Locate the cell with the specified text and output its (x, y) center coordinate. 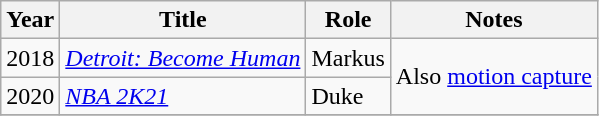
Markus (348, 58)
2020 (30, 96)
2018 (30, 58)
Duke (348, 96)
Role (348, 20)
Detroit: Become Human (183, 58)
Title (183, 20)
Notes (494, 20)
Also motion capture (494, 77)
NBA 2K21 (183, 96)
Year (30, 20)
